Provide the (X, Y) coordinate of the cell's center where the given text is located.  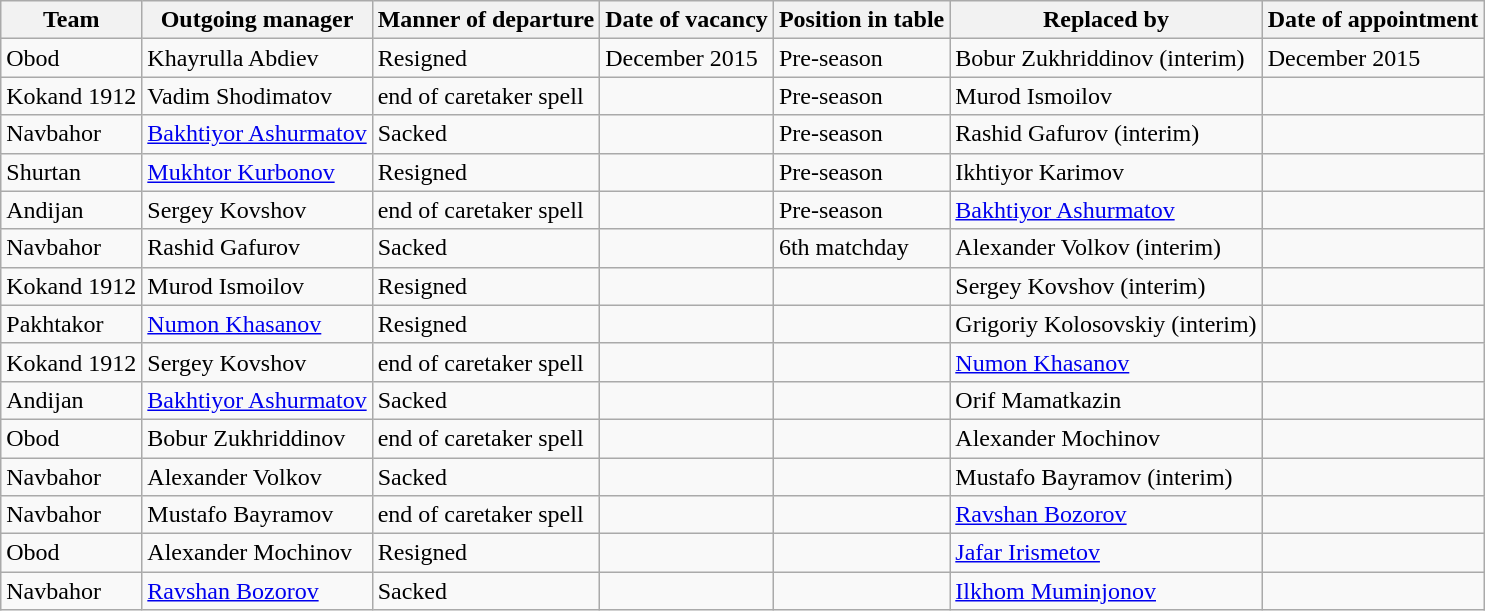
Rashid Gafurov (257, 248)
Khayrulla Abdiev (257, 58)
Bobur Zukhriddinov (257, 438)
Manner of departure (486, 20)
Shurtan (72, 172)
Mustafo Bayramov (interim) (1106, 477)
Pakhtakor (72, 324)
6th matchday (861, 248)
Bobur Zukhriddinov (interim) (1106, 58)
Grigoriy Kolosovskiy (interim) (1106, 324)
Replaced by (1106, 20)
Sergey Kovshov (interim) (1106, 286)
Date of appointment (1373, 20)
Mukhtor Kurbonov (257, 172)
Alexander Volkov (interim) (1106, 248)
Ikhtiyor Karimov (1106, 172)
Position in table (861, 20)
Date of vacancy (687, 20)
Alexander Volkov (257, 477)
Orif Mamatkazin (1106, 400)
Ilkhom Muminjonov (1106, 591)
Outgoing manager (257, 20)
Rashid Gafurov (interim) (1106, 134)
Team (72, 20)
Vadim Shodimatov (257, 96)
Jafar Irismetov (1106, 553)
Mustafo Bayramov (257, 515)
